Detect which cell encompasses the target text, then output its [X, Y] center coordinate. 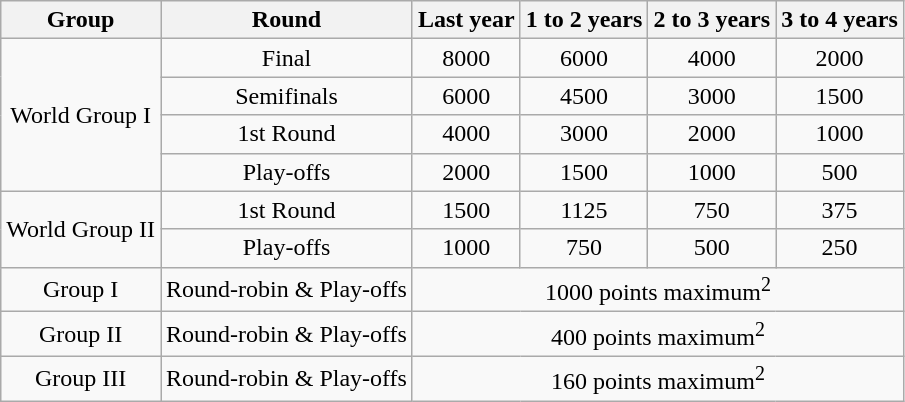
World Group I [81, 115]
1000 points maximum2 [658, 290]
World Group II [81, 229]
1 to 2 years [584, 20]
Group [81, 20]
250 [840, 248]
Group I [81, 290]
Last year [466, 20]
375 [840, 210]
400 points maximum2 [658, 334]
160 points maximum2 [658, 378]
Group III [81, 378]
1125 [584, 210]
3 to 4 years [840, 20]
Group II [81, 334]
8000 [466, 58]
Round [287, 20]
Final [287, 58]
Semifinals [287, 96]
4500 [584, 96]
2 to 3 years [712, 20]
